Pinpoint the cell where the given text exists, returning its [X, Y] midpoint coordinate. 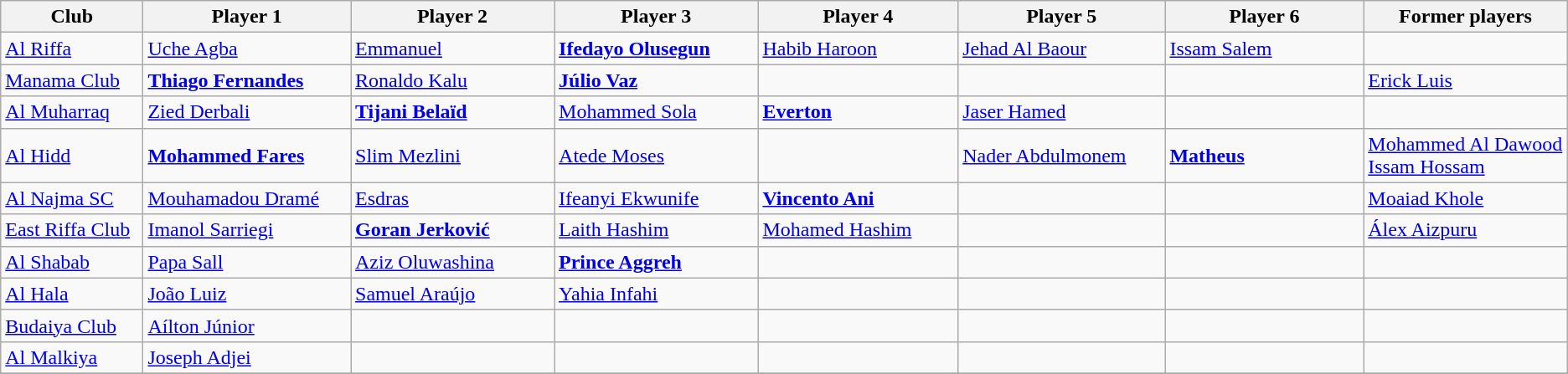
Issam Salem [1265, 49]
Al Muharraq [72, 112]
Player 3 [657, 17]
Mohammed Al Dawood Issam Hossam [1466, 156]
Player 2 [452, 17]
Jaser Hamed [1062, 112]
Former players [1466, 17]
Al Najma SC [72, 198]
Slim Mezlini [452, 156]
Emmanuel [452, 49]
Álex Aizpuru [1466, 230]
Uche Agba [247, 49]
Atede Moses [657, 156]
Aziz Oluwashina [452, 262]
Imanol Sarriegi [247, 230]
Thiago Fernandes [247, 80]
Player 1 [247, 17]
Moaiad Khole [1466, 198]
Al Shabab [72, 262]
Player 4 [858, 17]
Mohammed Fares [247, 156]
Esdras [452, 198]
Ifedayo Olusegun [657, 49]
Nader Abdulmonem [1062, 156]
Mohamed Hashim [858, 230]
Yahia Infahi [657, 294]
Al Hidd [72, 156]
Player 5 [1062, 17]
Al Hala [72, 294]
Everton [858, 112]
Mohammed Sola [657, 112]
Club [72, 17]
East Riffa Club [72, 230]
Ifeanyi Ekwunife [657, 198]
Aílton Júnior [247, 325]
Goran Jerković [452, 230]
Jehad Al Baour [1062, 49]
Papa Sall [247, 262]
Player 6 [1265, 17]
Manama Club [72, 80]
Júlio Vaz [657, 80]
João Luiz [247, 294]
Vincento Ani [858, 198]
Ronaldo Kalu [452, 80]
Samuel Araújo [452, 294]
Erick Luis [1466, 80]
Prince Aggreh [657, 262]
Laith Hashim [657, 230]
Zied Derbali [247, 112]
Habib Haroon [858, 49]
Matheus [1265, 156]
Budaiya Club [72, 325]
Tijani Belaïd [452, 112]
Al Riffa [72, 49]
Al Malkiya [72, 357]
Joseph Adjei [247, 357]
Mouhamadou Dramé [247, 198]
